For the text-containing cell, return its midpoint in [x, y] coordinate format. 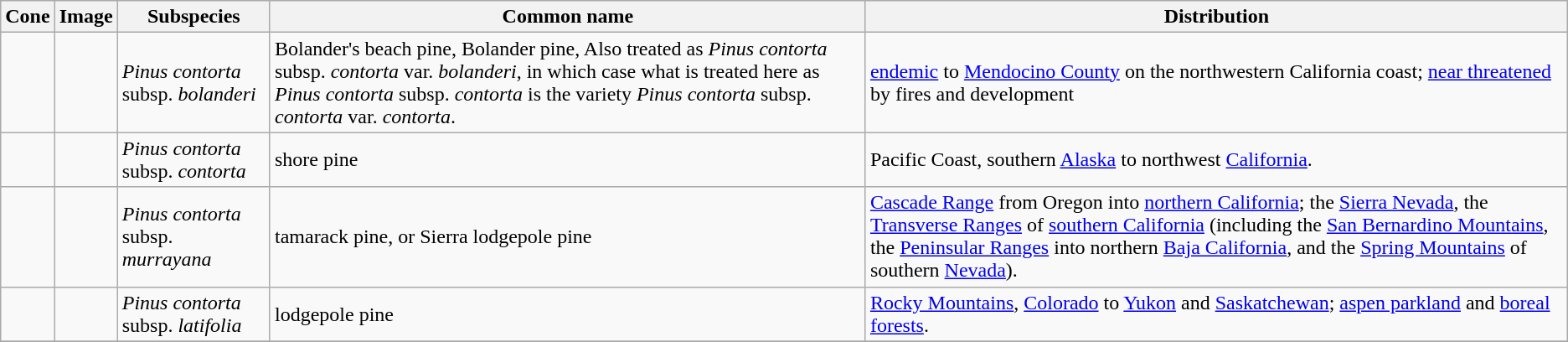
Rocky Mountains, Colorado to Yukon and Saskatchewan; aspen parkland and boreal forests. [1216, 313]
Pinus contorta subsp. murrayana [193, 236]
Pacific Coast, southern Alaska to northwest California. [1216, 159]
Distribution [1216, 17]
tamarack pine, or Sierra lodgepole pine [568, 236]
lodgepole pine [568, 313]
Pinus contorta subsp. contorta [193, 159]
shore pine [568, 159]
Pinus contorta subsp. bolanderi [193, 82]
Common name [568, 17]
Subspecies [193, 17]
Cone [28, 17]
endemic to Mendocino County on the northwestern California coast; near threatened by fires and development [1216, 82]
Pinus contorta subsp. latifolia [193, 313]
Image [85, 17]
